Return (X, Y) of the center of cell containing provided text 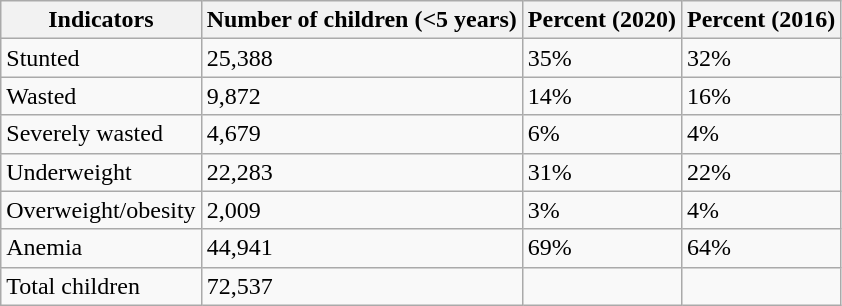
6% (602, 134)
Severely wasted (101, 134)
25,388 (362, 58)
22,283 (362, 172)
Stunted (101, 58)
72,537 (362, 286)
3% (602, 210)
44,941 (362, 248)
Overweight/obesity (101, 210)
Number of children (<5 years) (362, 20)
Anemia (101, 248)
31% (602, 172)
Indicators (101, 20)
Total children (101, 286)
64% (762, 248)
22% (762, 172)
2,009 (362, 210)
9,872 (362, 96)
4,679 (362, 134)
16% (762, 96)
Wasted (101, 96)
14% (602, 96)
Underweight (101, 172)
35% (602, 58)
Percent (2016) (762, 20)
32% (762, 58)
Percent (2020) (602, 20)
69% (602, 248)
